Search for the cell housing the specified text and yield its (x, y) center coordinate. 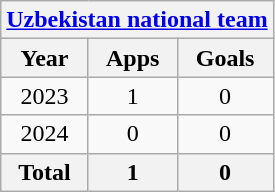
Apps (132, 58)
Uzbekistan national team (137, 20)
2023 (45, 96)
2024 (45, 134)
Year (45, 58)
Total (45, 172)
Goals (225, 58)
